Detect which cell encompasses the target text, then output its (X, Y) center coordinate. 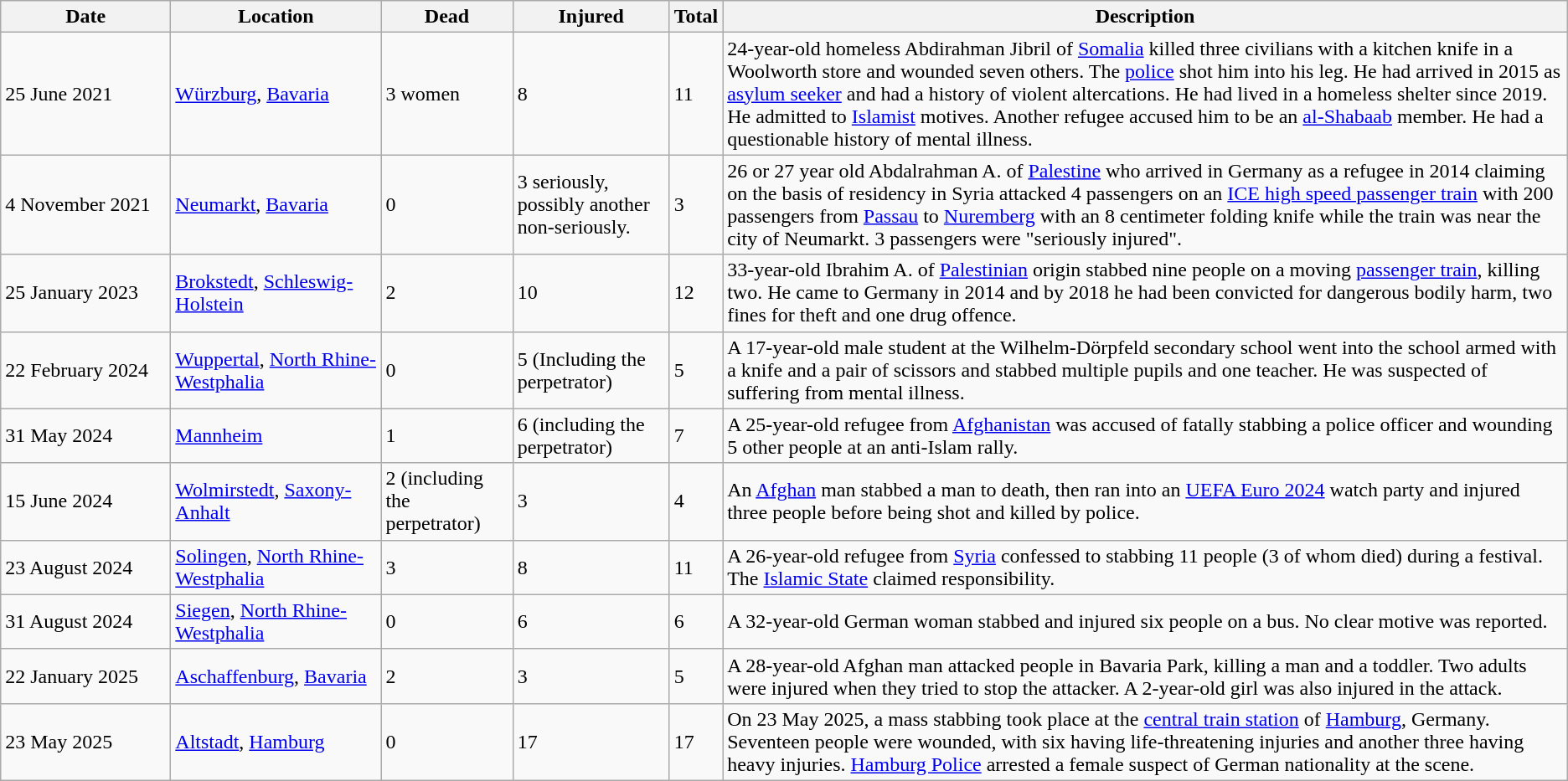
7 (696, 435)
25 January 2023 (85, 293)
12 (696, 293)
A 25-year-old refugee from Afghanistan was accused of fatally stabbing a police officer and wounding 5 other people at an anti-Islam rally. (1146, 435)
Date (85, 17)
Description (1146, 17)
Wuppertal, North Rhine-Westphalia (276, 370)
31 May 2024 (85, 435)
Mannheim (276, 435)
10 (591, 293)
3 women (447, 94)
1 (447, 435)
Dead (447, 17)
23 May 2025 (85, 742)
Würzburg, Bavaria (276, 94)
Wolmirstedt, Saxony-Anhalt (276, 501)
15 June 2024 (85, 501)
Aschaffenburg, Bavaria (276, 676)
Neumarkt, Bavaria (276, 204)
4 (696, 501)
31 August 2024 (85, 621)
Solingen, North Rhine-Westphalia (276, 568)
Injured (591, 17)
2 (including the perpetrator) (447, 501)
22 January 2025 (85, 676)
A 32-year-old German woman stabbed and injured six people on a bus. No clear motive was reported. (1146, 621)
Siegen, North Rhine-Westphalia (276, 621)
3 seriously, possibly another non-seriously. (591, 204)
25 June 2021 (85, 94)
A 26-year-old refugee from Syria confessed to stabbing 11 people (3 of whom died) during a festival. The Islamic State claimed responsibility. (1146, 568)
Location (276, 17)
22 February 2024 (85, 370)
An Afghan man stabbed a man to death, then ran into an UEFA Euro 2024 watch party and injured three people before being shot and killed by police. (1146, 501)
Altstadt, Hamburg (276, 742)
4 November 2021 (85, 204)
6 (including the perpetrator) (591, 435)
Brokstedt, Schleswig-Holstein (276, 293)
Total (696, 17)
23 August 2024 (85, 568)
5 (Including the perpetrator) (591, 370)
